Return [X, Y] of the center of cell containing provided text 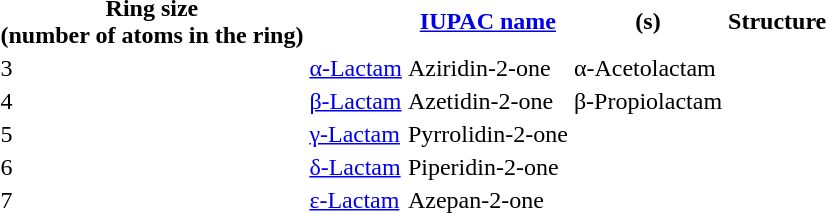
β-Propiolactam [648, 101]
β-Lactam [356, 101]
α-Lactam [356, 68]
Aziridin-2-one [488, 68]
δ-Lactam [356, 167]
Azetidin-2-one [488, 101]
γ-Lactam [356, 134]
Pyrrolidin-2-one [488, 134]
α-Acetolactam [648, 68]
Piperidin-2-one [488, 167]
